Search for the cell housing the specified text and yield its (x, y) center coordinate. 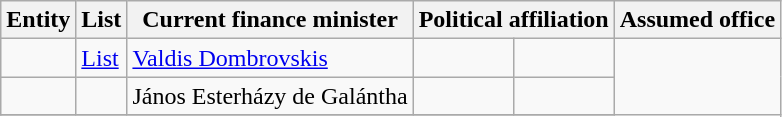
János Esterházy de Galántha (270, 96)
Assumed office (697, 20)
Political affiliation (514, 20)
Valdis Dombrovskis (270, 58)
Entity (38, 20)
Current finance minister (270, 20)
